Provide the (X, Y) coordinate of the cell's center where the given text is located.  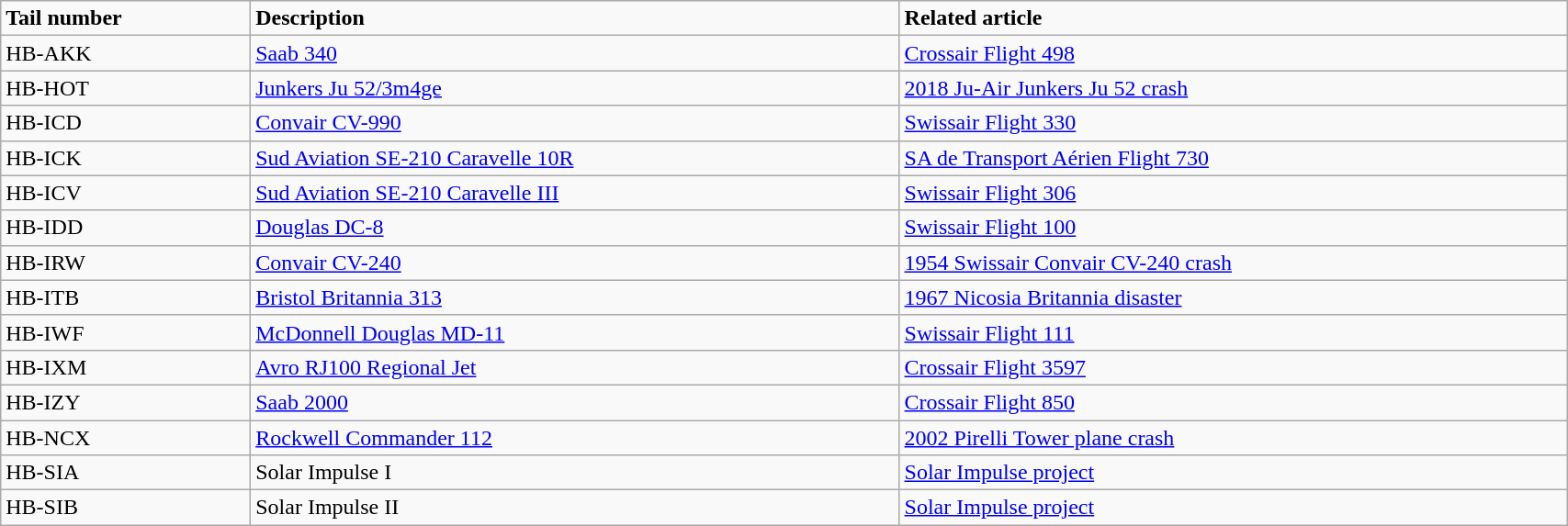
Swissair Flight 306 (1233, 193)
HB-HOT (126, 88)
Sud Aviation SE-210 Caravelle III (575, 193)
Sud Aviation SE-210 Caravelle 10R (575, 158)
HB-SIA (126, 473)
HB-ICD (126, 123)
Swissair Flight 100 (1233, 228)
2018 Ju-Air Junkers Ju 52 crash (1233, 88)
McDonnell Douglas MD-11 (575, 332)
1967 Nicosia Britannia disaster (1233, 297)
Convair CV-990 (575, 123)
HB-AKK (126, 53)
Solar Impulse I (575, 473)
Swissair Flight 330 (1233, 123)
Solar Impulse II (575, 508)
Rockwell Commander 112 (575, 438)
Douglas DC-8 (575, 228)
Convair CV-240 (575, 263)
Avro RJ100 Regional Jet (575, 367)
HB-ICV (126, 193)
HB-IWF (126, 332)
Saab 2000 (575, 402)
Tail number (126, 18)
2002 Pirelli Tower plane crash (1233, 438)
Crossair Flight 3597 (1233, 367)
HB-ICK (126, 158)
Description (575, 18)
HB-ITB (126, 297)
Swissair Flight 111 (1233, 332)
Crossair Flight 498 (1233, 53)
Crossair Flight 850 (1233, 402)
Related article (1233, 18)
HB-IZY (126, 402)
Bristol Britannia 313 (575, 297)
HB-SIB (126, 508)
HB-IDD (126, 228)
HB-IXM (126, 367)
Saab 340 (575, 53)
HB-IRW (126, 263)
SA de Transport Aérien Flight 730 (1233, 158)
HB-NCX (126, 438)
Junkers Ju 52/3m4ge (575, 88)
1954 Swissair Convair CV-240 crash (1233, 263)
